Determine the [x, y] coordinate at the center of the cell enclosing the given text.  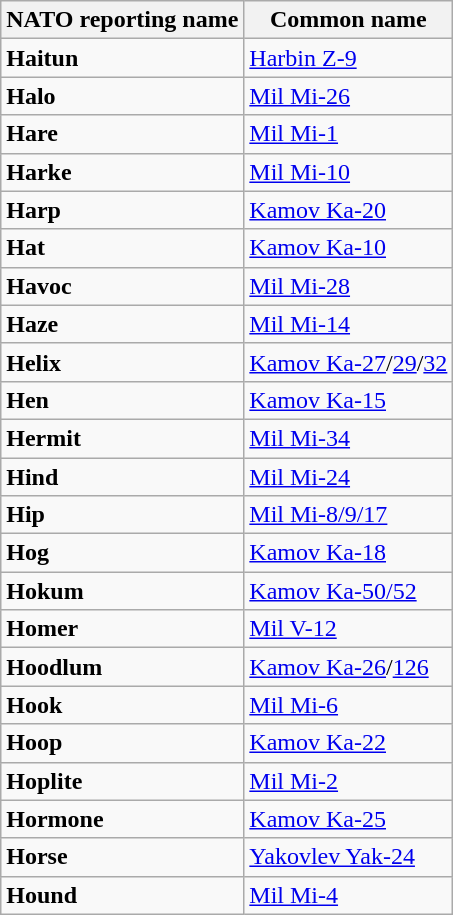
Hind [122, 477]
Halo [122, 96]
Kamov Ka-18 [348, 553]
Hoodlum [122, 667]
Kamov Ka-15 [348, 400]
Hare [122, 134]
Havoc [122, 286]
Haitun [122, 58]
Mil Mi-8/9/17 [348, 515]
Hip [122, 515]
Mil Mi-10 [348, 172]
Mil V-12 [348, 629]
Hoplite [122, 781]
Harbin Z-9 [348, 58]
Kamov Ka-10 [348, 248]
Mil Mi-1 [348, 134]
Hermit [122, 438]
Helix [122, 362]
Harp [122, 210]
Mil Mi-26 [348, 96]
Kamov Ka-25 [348, 819]
Kamov Ka-50/52 [348, 591]
Kamov Ka-20 [348, 210]
Hound [122, 895]
Hook [122, 705]
Hoop [122, 743]
Haze [122, 324]
Kamov Ka-26/126 [348, 667]
Mil Mi-34 [348, 438]
Mil Mi-24 [348, 477]
Mil Mi-6 [348, 705]
Harke [122, 172]
Hog [122, 553]
Hormone [122, 819]
Kamov Ka-27/29/32 [348, 362]
Hat [122, 248]
Mil Mi-28 [348, 286]
Yakovlev Yak-24 [348, 857]
Homer [122, 629]
Hen [122, 400]
Mil Mi-4 [348, 895]
Hokum [122, 591]
NATO reporting name [122, 20]
Common name [348, 20]
Horse [122, 857]
Kamov Ka-22 [348, 743]
Mil Mi-2 [348, 781]
Mil Mi-14 [348, 324]
